Capture the cell that displays the provided text and extract its (X, Y) central coordinate. 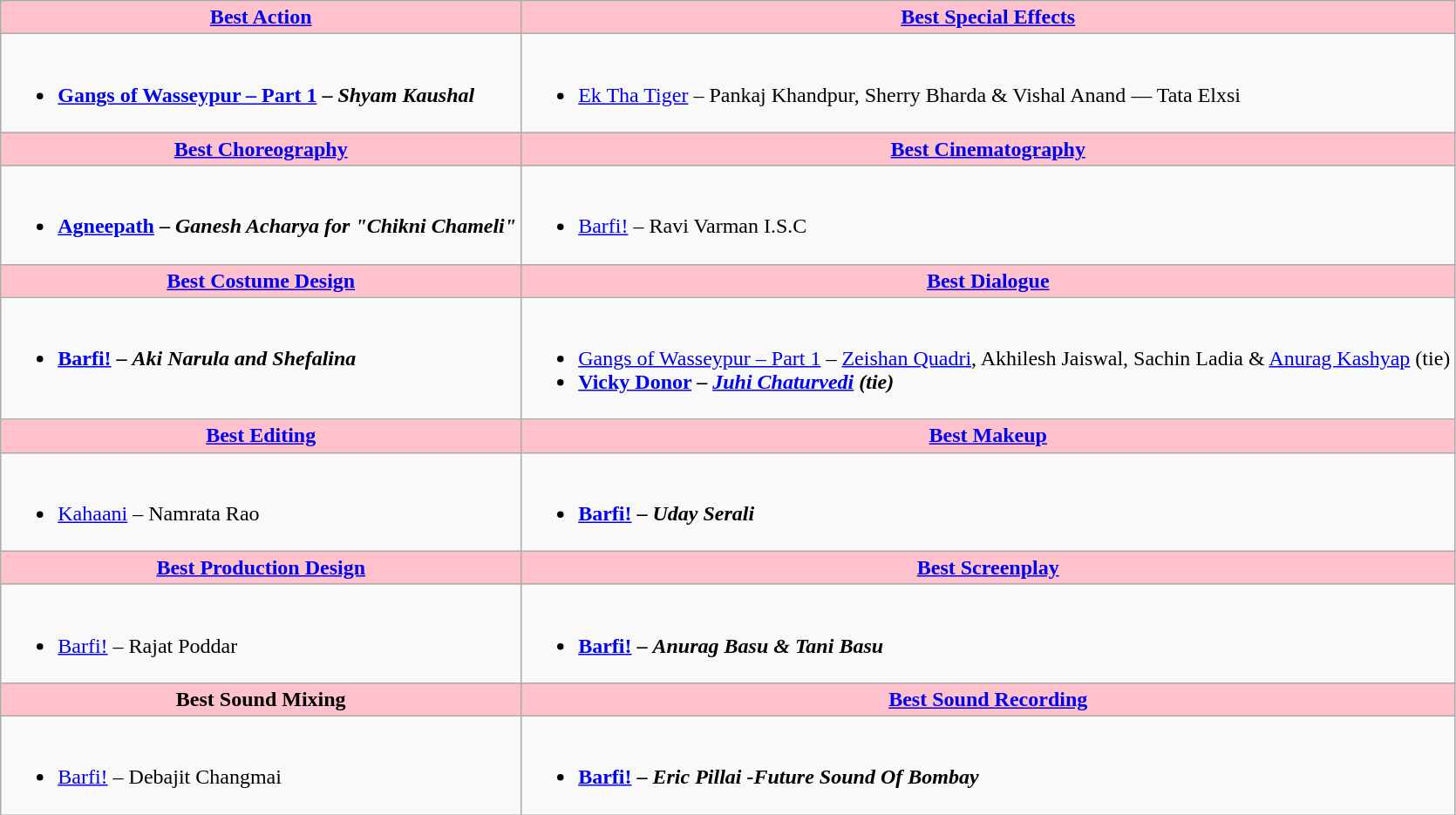
Ek Tha Tiger – Pankaj Khandpur, Sherry Bharda & Vishal Anand — Tata Elxsi (989, 84)
Best Screenplay (989, 567)
Best Sound Recording (989, 699)
Barfi! – Ravi Varman I.S.C (989, 214)
Gangs of Wasseypur – Part 1 – Zeishan Quadri, Akhilesh Jaiswal, Sachin Ladia & Anurag Kashyap (tie)Vicky Donor – Juhi Chaturvedi (tie) (989, 358)
Best Cinematography (989, 149)
Barfi! – Aki Narula and Shefalina (262, 358)
Barfi! – Uday Serali (989, 502)
Gangs of Wasseypur – Part 1 – Shyam Kaushal (262, 84)
Best Sound Mixing (262, 699)
Best Action (262, 17)
Barfi! – Rajat Poddar (262, 633)
Barfi! – Debajit Changmai (262, 765)
Agneepath – Ganesh Acharya for "Chikni Chameli" (262, 214)
Kahaani – Namrata Rao (262, 502)
Barfi! – Eric Pillai -Future Sound Of Bombay (989, 765)
Best Dialogue (989, 281)
Best Costume Design (262, 281)
Barfi! – Anurag Basu & Tani Basu (989, 633)
Best Editing (262, 436)
Best Special Effects (989, 17)
Best Makeup (989, 436)
Best Choreography (262, 149)
Best Production Design (262, 567)
